Pinpoint the cell where the given text exists, returning its [X, Y] midpoint coordinate. 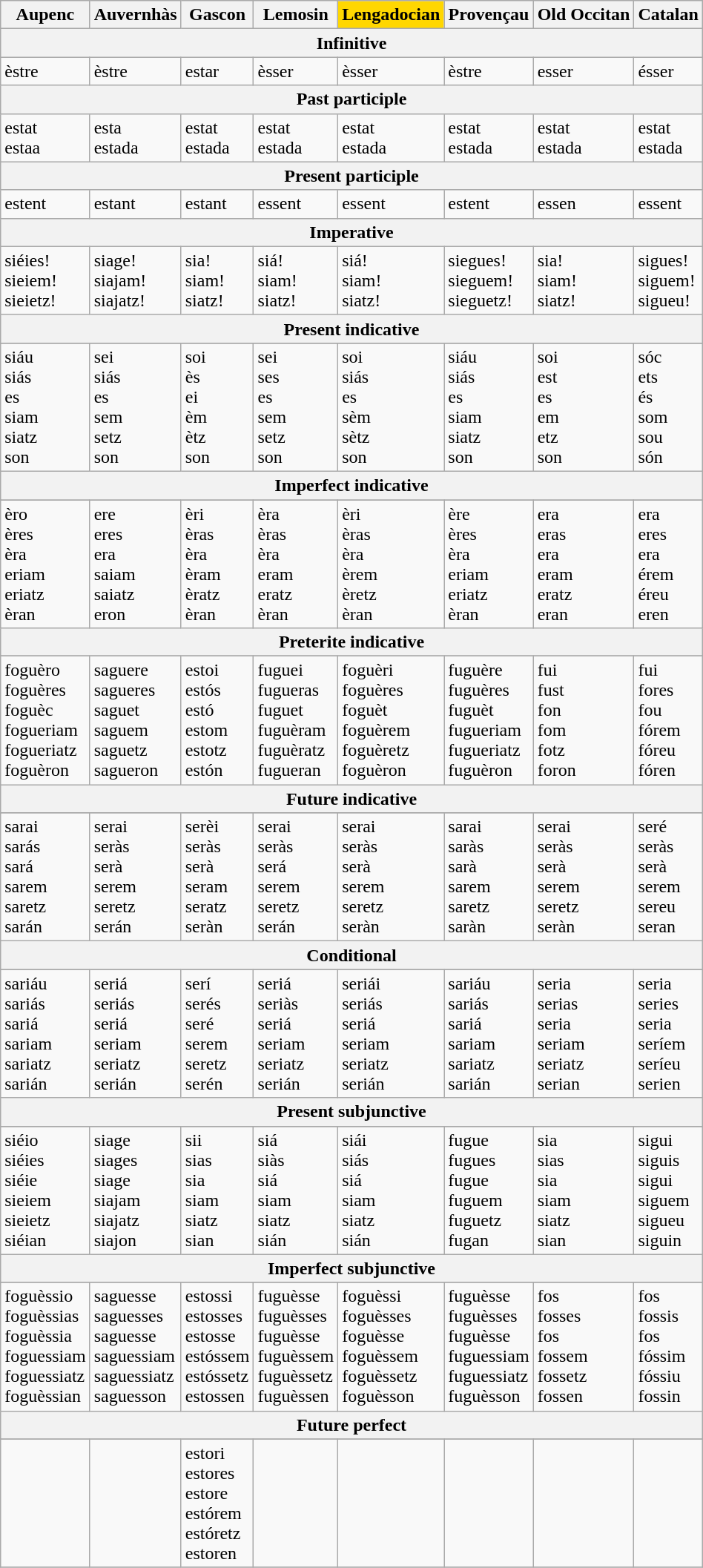
estori estores estore estórem estóretz estoren [217, 1503]
Old Occitan [584, 15]
eraereseraéreméreueren [668, 564]
siéies! sieiem! sieietz! [45, 280]
serai seràs será serem seretz serán [296, 877]
sarai saràs sarà sarem saretz saràn [489, 877]
serí serés seré serem seretz serén [217, 1034]
foguèssio foguèssias foguèssia foguessiam foguessiatz foguèssian [45, 1347]
foguèssi foguèsses foguèsse foguèssem foguèssetz foguèsson [392, 1347]
Imperative [351, 232]
saguere sagueres saguet saguem saguetz sagueron [135, 721]
Future perfect [351, 1425]
siái siás siá siam siatz sián [392, 1190]
siage siages siage siajam siajatz siajon [135, 1190]
soi est es em etz son [584, 406]
èra èras èra eram eratz èran [296, 564]
fosfossisfosfóssimfóssiufossin [668, 1347]
sei siás es sem setz son [135, 406]
siage! siajam! siajatz! [135, 280]
sigues!siguem!sigueu! [668, 280]
fuiforesfoufóremfóreufóren [668, 721]
fugue fugues fugue fuguem fuguetz fugan [489, 1190]
saguesse saguesses saguesse saguessiam saguessiatz saguesson [135, 1347]
seriá seriàs seriá seriam seriatz serián [296, 1034]
fuguei fugueras fuguet fuguèram fuguèratz fugueran [296, 721]
foguèri foguères foguèt foguèrem foguèretz foguèron [392, 721]
Past participle [351, 99]
Present subjunctive [351, 1112]
ère ères èra eriam eriatz èran [489, 564]
èri èras èra èrem èretz èran [392, 564]
essen [584, 204]
estatestada [668, 138]
siéio siéies siéie sieiem sieietz siéian [45, 1190]
esta estada [135, 138]
fuguèsse fuguèsses fuguèsse fuguessiam fuguessiatz fuguèsson [489, 1347]
Conditional [351, 955]
sei ses es sem setz son [296, 406]
Imperfect indicative [351, 485]
ésser [668, 71]
serai seràs serà serem seretz serán [135, 877]
estar [217, 71]
esser [584, 71]
estat estaa [45, 138]
serèi seràs serà seram seratz seràn [217, 877]
Catalan [668, 15]
estossi estosses estosse estóssem estóssetz estossen [217, 1347]
sia sias sia siam siatz sian [584, 1190]
sócetséssomsousón [668, 406]
siá siàs siá siam siatz sián [296, 1190]
Lengadocian [392, 15]
soi siás es sèm sètz son [392, 406]
soi ès ei èm ètz son [217, 406]
Aupenc [45, 15]
foguèro foguères foguèc fogueriam fogueriatz foguèron [45, 721]
Provençau [489, 15]
Present participle [351, 176]
èri èras èra èram èratz èran [217, 564]
seria serias seria seriam seriatz serian [584, 1034]
Imperfect subjunctive [351, 1268]
èro ères èra eriam eriatz èran [45, 564]
sarai sarás sará sarem saretz sarán [45, 877]
siguisiguissiguisiguemsigueusiguin [668, 1190]
Lemosin [296, 15]
Infinitive [351, 43]
era eras era eram eratz eran [584, 564]
Future indicative [351, 799]
ere eres era saiam saiatz eron [135, 564]
Preterite indicative [351, 642]
seriá seriás seriá seriam seriatz serián [135, 1034]
seriái seriás seriá seriam seriatz serián [392, 1034]
siegues! sieguem! sieguetz! [489, 280]
estoi estós estó estom estotz estón [217, 721]
sii sias sia siam siatz sian [217, 1190]
Present indicative [351, 329]
fui fust fon fom fotz foron [584, 721]
seriaseriesseriaseríemseríeuserien [668, 1034]
fos fosses fos fossem fossetz fossen [584, 1347]
Auvernhàs [135, 15]
fuguèsse fuguèsses fuguèsse fuguèssem fuguèssetz fuguèssen [296, 1347]
Gascon [217, 15]
fuguère fuguères fuguèt fugueriam fugueriatz fuguèron [489, 721]
seréseràsseràseremsereuseran [668, 877]
